Extract the [x, y] coordinate from the center of the cell holding the provided text.  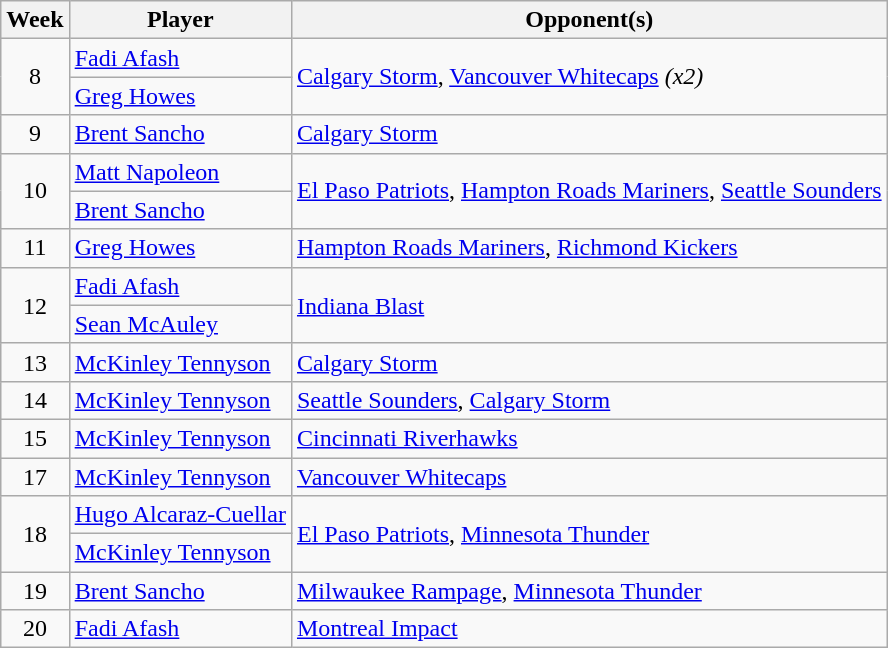
El Paso Patriots, Minnesota Thunder [589, 534]
Matt Napoleon [180, 172]
13 [35, 362]
Montreal Impact [589, 629]
Opponent(s) [589, 20]
Vancouver Whitecaps [589, 477]
Hugo Alcaraz-Cuellar [180, 515]
19 [35, 591]
9 [35, 134]
Calgary Storm, Vancouver Whitecaps (x2) [589, 77]
11 [35, 248]
15 [35, 438]
Sean McAuley [180, 324]
18 [35, 534]
12 [35, 305]
Milwaukee Rampage, Minnesota Thunder [589, 591]
20 [35, 629]
Hampton Roads Mariners, Richmond Kickers [589, 248]
Player [180, 20]
Cincinnati Riverhawks [589, 438]
8 [35, 77]
14 [35, 400]
Week [35, 20]
Seattle Sounders, Calgary Storm [589, 400]
17 [35, 477]
Indiana Blast [589, 305]
El Paso Patriots, Hampton Roads Mariners, Seattle Sounders [589, 191]
10 [35, 191]
